Pinpoint the cell where the given text exists, returning its [X, Y] midpoint coordinate. 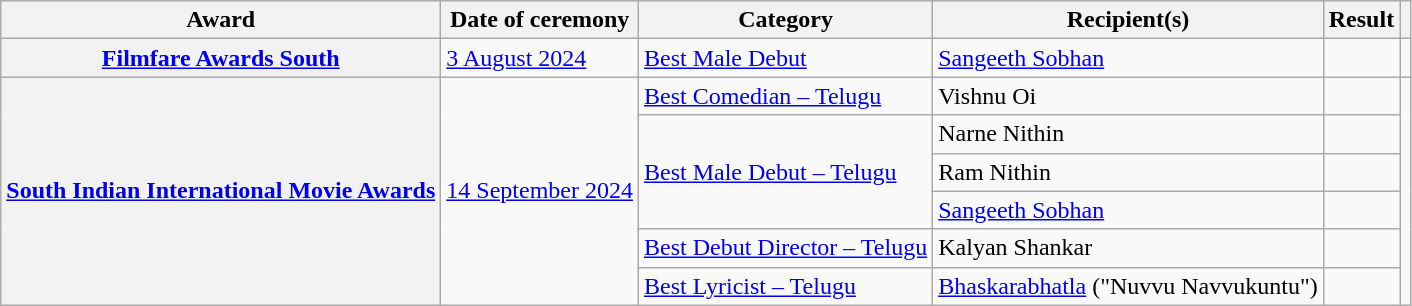
Result [1361, 20]
3 August 2024 [540, 58]
Best Debut Director – Telugu [785, 248]
Recipient(s) [1128, 20]
Best Male Debut [785, 58]
Best Lyricist – Telugu [785, 286]
Award [221, 20]
South Indian International Movie Awards [221, 191]
Bhaskarabhatla ("Nuvvu Navvukuntu") [1128, 286]
Narne Nithin [1128, 134]
Kalyan Shankar [1128, 248]
Best Male Debut – Telugu [785, 172]
Vishnu Oi [1128, 96]
14 September 2024 [540, 191]
Filmfare Awards South [221, 58]
Category [785, 20]
Ram Nithin [1128, 172]
Best Comedian – Telugu [785, 96]
Date of ceremony [540, 20]
